Determine the (x, y) coordinate at the center of the cell enclosing the given text.  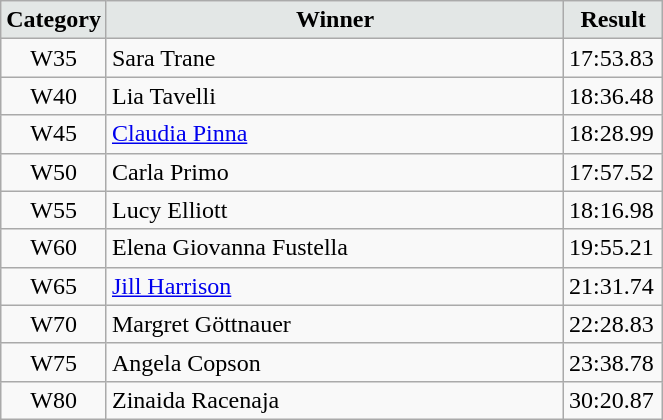
Zinaida Racenaja (334, 400)
19:55.21 (614, 248)
W35 (54, 58)
Category (54, 20)
Sara Trane (334, 58)
Jill Harrison (334, 286)
18:16.98 (614, 210)
30:20.87 (614, 400)
18:28.99 (614, 134)
W40 (54, 96)
Margret Göttnauer (334, 324)
21:31.74 (614, 286)
Angela Copson (334, 362)
Result (614, 20)
W55 (54, 210)
18:36.48 (614, 96)
W65 (54, 286)
23:38.78 (614, 362)
W60 (54, 248)
Elena Giovanna Fustella (334, 248)
Winner (334, 20)
Lia Tavelli (334, 96)
W75 (54, 362)
17:57.52 (614, 172)
W70 (54, 324)
W80 (54, 400)
22:28.83 (614, 324)
Carla Primo (334, 172)
W50 (54, 172)
Claudia Pinna (334, 134)
17:53.83 (614, 58)
W45 (54, 134)
Lucy Elliott (334, 210)
